Pinpoint the cell where the given text exists, returning its (x, y) midpoint coordinate. 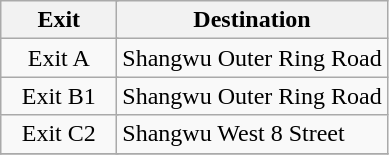
Exit C2 (59, 134)
Destination (252, 20)
Shangwu West 8 Street (252, 134)
Exit (59, 20)
Exit A (59, 58)
Exit B1 (59, 96)
